Determine the [X, Y] coordinate at the center of the cell enclosing the given text.  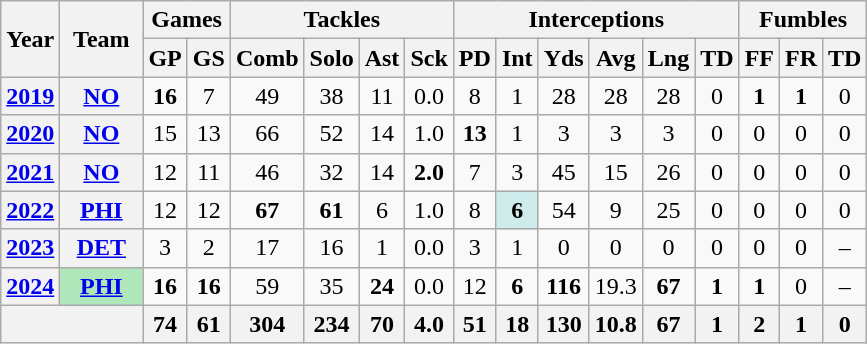
32 [332, 172]
4.0 [429, 324]
PD [474, 58]
GS [208, 58]
25 [668, 210]
Avg [616, 58]
59 [267, 286]
2024 [30, 286]
70 [382, 324]
116 [564, 286]
18 [517, 324]
2.0 [429, 172]
FF [759, 58]
38 [332, 96]
51 [474, 324]
GP [165, 58]
10.8 [616, 324]
Yds [564, 58]
24 [382, 286]
Tackles [342, 20]
49 [267, 96]
Int [517, 58]
Fumbles [803, 20]
2022 [30, 210]
Solo [332, 58]
Comb [267, 58]
46 [267, 172]
Games [186, 20]
52 [332, 134]
DET [102, 248]
Year [30, 39]
19.3 [616, 286]
Team [102, 39]
Ast [382, 58]
66 [267, 134]
Interceptions [596, 20]
74 [165, 324]
9 [616, 210]
2021 [30, 172]
Lng [668, 58]
130 [564, 324]
35 [332, 286]
17 [267, 248]
234 [332, 324]
26 [668, 172]
304 [267, 324]
54 [564, 210]
45 [564, 172]
Sck [429, 58]
2023 [30, 248]
2019 [30, 96]
2020 [30, 134]
FR [800, 58]
